Identify which cell holds the provided text, then report its (X, Y) central coordinate. 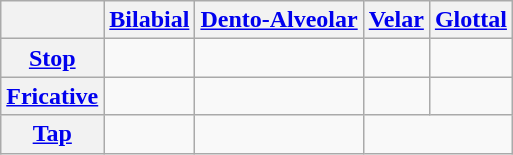
Dento-Alveolar (279, 20)
Velar (396, 20)
Stop (52, 58)
Glottal (470, 20)
Bilabial (150, 20)
Tap (52, 134)
Fricative (52, 96)
